For the text-containing cell, return its midpoint in [X, Y] coordinate format. 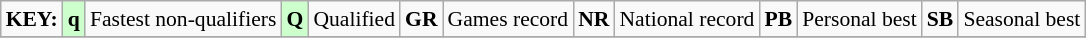
GR [422, 19]
Fastest non-qualifiers [184, 19]
National record [686, 19]
q [74, 19]
Personal best [860, 19]
Q [294, 19]
SB [940, 19]
NR [594, 19]
KEY: [32, 19]
PB [778, 19]
Qualified [354, 19]
Games record [508, 19]
Seasonal best [1022, 19]
